Extract the [x, y] coordinate from the center of the cell holding the provided text.  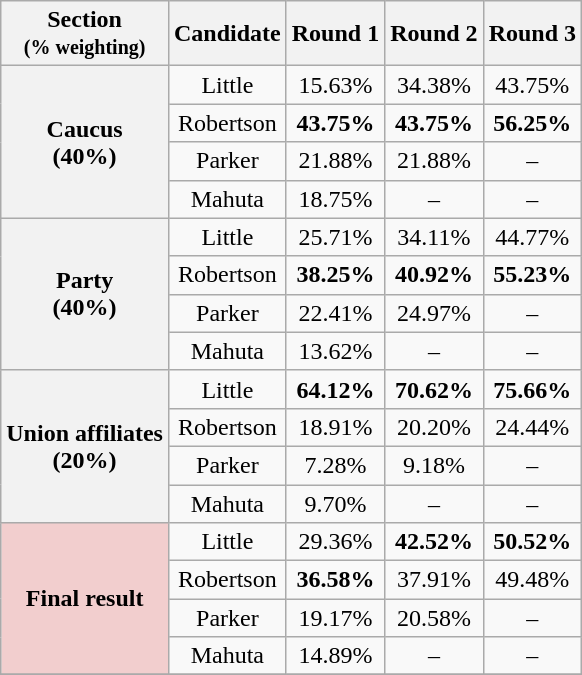
55.23% [532, 275]
Union affiliates (20%) [85, 446]
75.66% [532, 389]
9.70% [335, 503]
Candidate [227, 34]
18.91% [335, 427]
Caucus (40%) [85, 142]
19.17% [335, 618]
70.62% [434, 389]
14.89% [335, 656]
25.71% [335, 237]
29.36% [335, 542]
18.75% [335, 199]
Round 1 [335, 34]
24.97% [434, 313]
38.25% [335, 275]
Round 3 [532, 34]
64.12% [335, 389]
13.62% [335, 351]
34.11% [434, 237]
34.38% [434, 85]
20.58% [434, 618]
20.20% [434, 427]
7.28% [335, 465]
9.18% [434, 465]
36.58% [335, 580]
44.77% [532, 237]
50.52% [532, 542]
Party (40%) [85, 294]
Round 2 [434, 34]
24.44% [532, 427]
22.41% [335, 313]
49.48% [532, 580]
42.52% [434, 542]
40.92% [434, 275]
37.91% [434, 580]
15.63% [335, 85]
Section (% weighting) [85, 34]
56.25% [532, 123]
Final result [85, 599]
